Identify which cell holds the provided text, then report its [x, y] central coordinate. 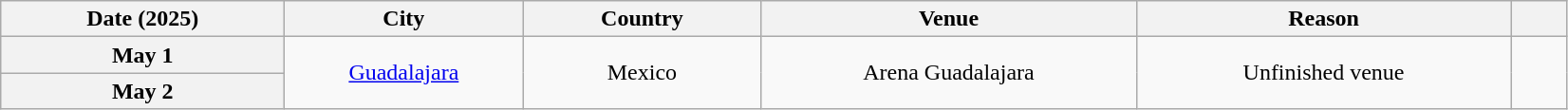
Reason [1323, 19]
May 2 [142, 91]
May 1 [142, 55]
Venue [949, 19]
City [404, 19]
Arena Guadalajara [949, 73]
Unfinished venue [1323, 73]
Date (2025) [142, 19]
Mexico [642, 73]
Guadalajara [404, 73]
Country [642, 19]
